Capture the cell that displays the provided text and extract its (X, Y) central coordinate. 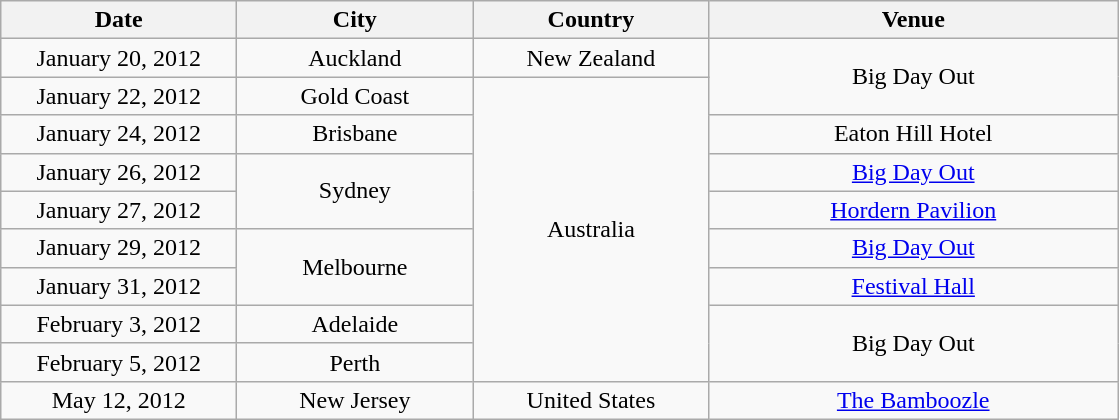
The Bamboozle (914, 400)
Country (591, 20)
Gold Coast (355, 96)
January 27, 2012 (119, 210)
New Zealand (591, 58)
Australia (591, 229)
January 26, 2012 (119, 172)
Venue (914, 20)
January 22, 2012 (119, 96)
United States (591, 400)
January 20, 2012 (119, 58)
May 12, 2012 (119, 400)
February 5, 2012 (119, 362)
Perth (355, 362)
Sydney (355, 191)
January 29, 2012 (119, 248)
January 31, 2012 (119, 286)
Brisbane (355, 134)
Date (119, 20)
Auckland (355, 58)
Eaton Hill Hotel (914, 134)
Adelaide (355, 324)
Festival Hall (914, 286)
City (355, 20)
Hordern Pavilion (914, 210)
February 3, 2012 (119, 324)
New Jersey (355, 400)
Melbourne (355, 267)
January 24, 2012 (119, 134)
